Locate the cell with the specified text and output its (x, y) center coordinate. 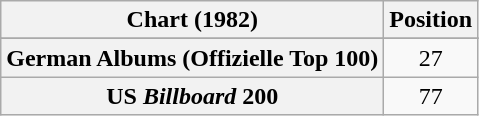
German Albums (Offizielle Top 100) (192, 58)
77 (431, 96)
Position (431, 20)
27 (431, 58)
Chart (1982) (192, 20)
US Billboard 200 (192, 96)
